Identify which cell holds the provided text, then report its [x, y] central coordinate. 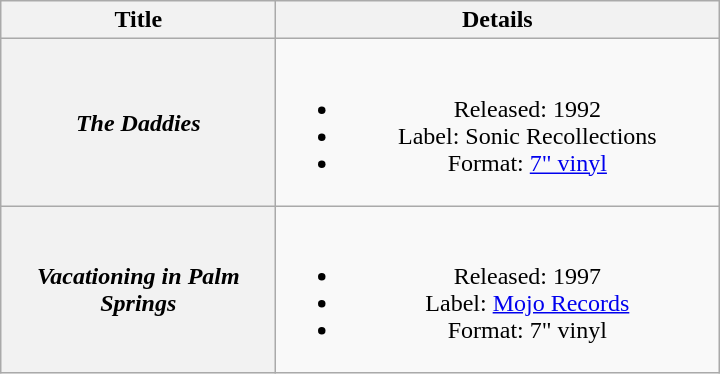
Released: 1997Label: Mojo RecordsFormat: 7" vinyl [498, 290]
Vacationing in Palm Springs [138, 290]
Title [138, 20]
Details [498, 20]
Released: 1992Label: Sonic RecollectionsFormat: 7" vinyl [498, 122]
The Daddies [138, 122]
